Scan for the cell matching the given text and deliver its [X, Y] coordinate at center. 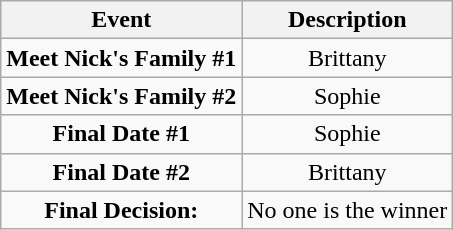
Event [122, 20]
Meet Nick's Family #1 [122, 58]
Meet Nick's Family #2 [122, 96]
Final Decision: [122, 210]
Final Date #2 [122, 172]
Final Date #1 [122, 134]
Description [348, 20]
No one is the winner [348, 210]
